Output the (x, y) coordinate of the center of the cell containing the given text.  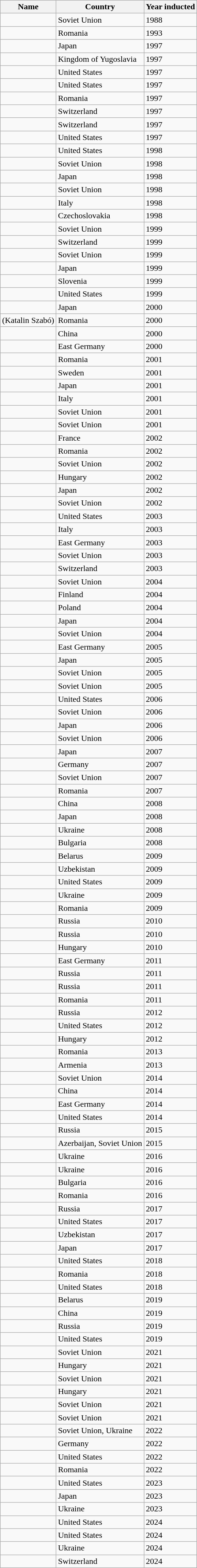
Czechoslovakia (100, 216)
Sweden (100, 372)
1993 (171, 33)
Poland (100, 608)
(Katalin Szabó) (28, 320)
Armenia (100, 1065)
Country (100, 7)
Year inducted (171, 7)
Finland (100, 595)
Kingdom of Yugoslavia (100, 59)
Soviet Union, Ukraine (100, 1431)
Azerbaijan, Soviet Union (100, 1143)
1988 (171, 20)
Slovenia (100, 281)
Name (28, 7)
France (100, 438)
